Extract the (X, Y) coordinate from the center of the cell holding the provided text.  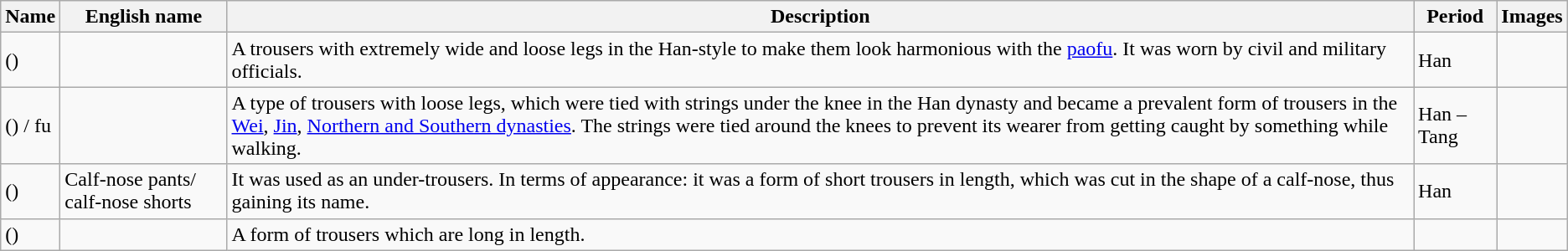
Name (30, 17)
Period (1456, 17)
English name (144, 17)
Han – Tang (1456, 125)
Calf-nose pants/ calf-nose shorts (144, 191)
() / fu (30, 125)
Description (821, 17)
Images (1532, 17)
A form of trousers which are long in length. (821, 234)
